Output the (x, y) coordinate of the center of the cell containing the given text.  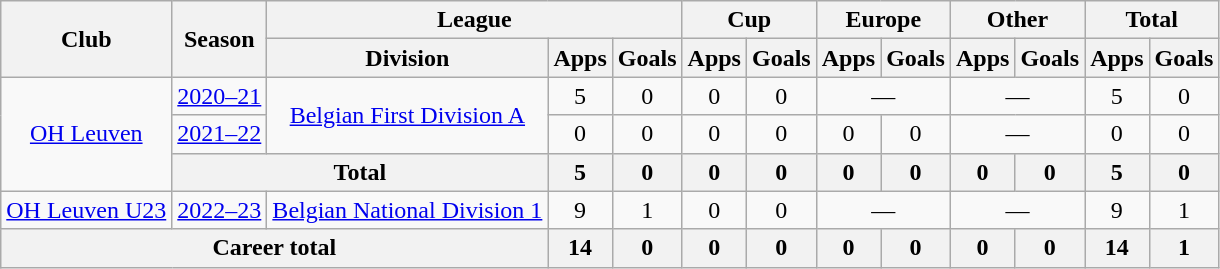
2021–22 (220, 134)
Europe (883, 20)
Division (408, 58)
League (474, 20)
Belgian First Division A (408, 115)
OH Leuven U23 (86, 210)
Season (220, 39)
2022–23 (220, 210)
Other (1017, 20)
Career total (274, 248)
Club (86, 39)
Belgian National Division 1 (408, 210)
OH Leuven (86, 134)
Cup (749, 20)
2020–21 (220, 96)
